Search for the cell housing the specified text and yield its (X, Y) center coordinate. 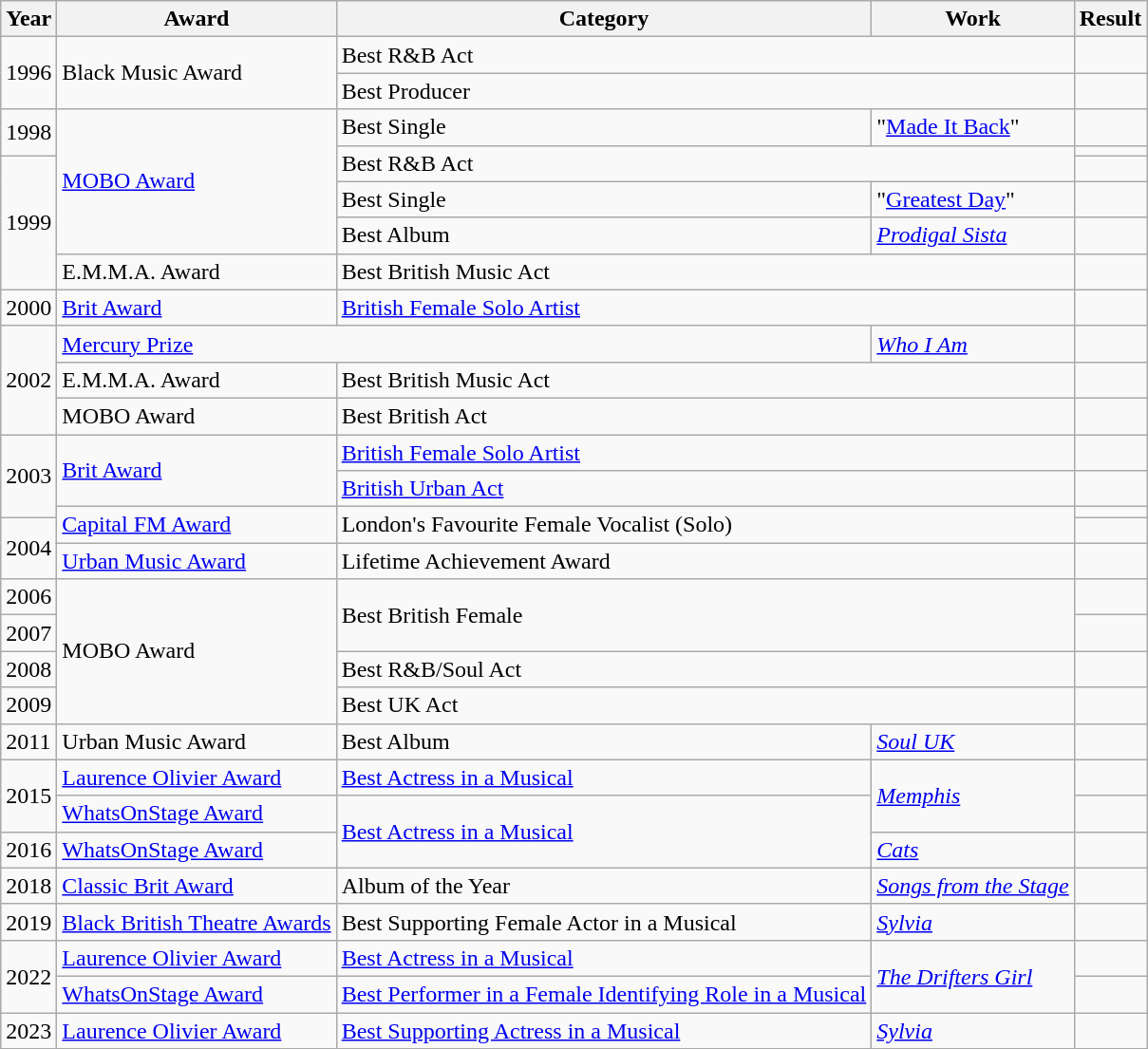
British Urban Act (705, 489)
Soul UK (972, 741)
Who I Am (972, 344)
Memphis (972, 796)
Songs from the Stage (972, 886)
Year (28, 19)
2009 (28, 705)
2015 (28, 796)
Album of the Year (604, 886)
2007 (28, 633)
Best Performer in a Female Identifying Role in a Musical (604, 994)
2019 (28, 922)
London's Favourite Female Vocalist (Solo) (705, 525)
Best British Female (705, 615)
Classic Brit Award (197, 886)
1996 (28, 73)
Best UK Act (705, 705)
Best Supporting Female Actor in a Musical (604, 922)
Prodigal Sista (972, 235)
2004 (28, 549)
Award (197, 19)
2016 (28, 850)
Work (972, 19)
2000 (28, 308)
Cats (972, 850)
2011 (28, 741)
"Greatest Day" (972, 199)
Result (1110, 19)
Best Producer (705, 91)
Best Supporting Actress in a Musical (604, 1030)
2018 (28, 886)
The Drifters Girl (972, 976)
Category (604, 19)
2003 (28, 477)
Best British Act (705, 416)
"Made It Back" (972, 127)
2022 (28, 976)
Capital FM Award (197, 525)
2023 (28, 1030)
Best R&B/Soul Act (705, 669)
1998 (28, 133)
2006 (28, 597)
2002 (28, 380)
2008 (28, 669)
Black British Theatre Awards (197, 922)
Mercury Prize (464, 344)
Lifetime Achievement Award (705, 561)
1999 (28, 222)
Black Music Award (197, 73)
